Output the [x, y] coordinate of the center of the cell containing the given text.  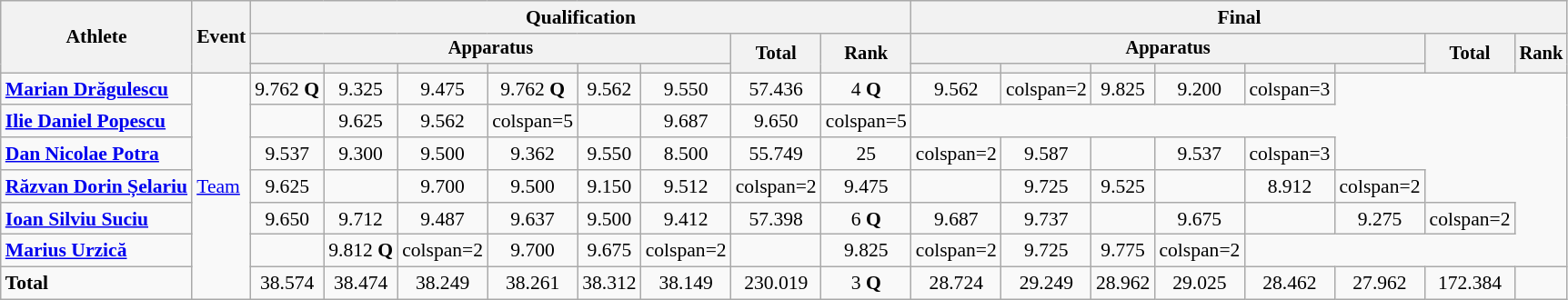
Final [1239, 17]
9.412 [686, 219]
Marian Drăgulescu [96, 89]
172.384 [1470, 284]
Dan Nicolae Potra [96, 154]
9.775 [1122, 251]
28.962 [1122, 284]
Event [221, 36]
29.249 [1046, 284]
27.962 [1379, 284]
3 Q [866, 284]
8.912 [1290, 186]
Qualification [580, 17]
9.525 [1122, 186]
Marius Urzică [96, 251]
28.724 [957, 284]
9.325 [360, 89]
57.436 [777, 89]
Athlete [96, 36]
Team [221, 185]
9.512 [686, 186]
9.362 [533, 154]
38.574 [287, 284]
55.749 [777, 154]
38.249 [442, 284]
4 Q [866, 89]
Ioan Silviu Suciu [96, 219]
9.812 Q [360, 251]
9.150 [609, 186]
28.462 [1290, 284]
38.149 [686, 284]
57.398 [777, 219]
9.737 [1046, 219]
38.474 [360, 284]
230.019 [777, 284]
25 [866, 154]
38.312 [609, 284]
9.587 [1046, 154]
9.275 [1379, 219]
9.637 [533, 219]
Ilie Daniel Popescu [96, 122]
9.200 [1199, 89]
9.300 [360, 154]
6 Q [866, 219]
Răzvan Dorin Șelariu [96, 186]
38.261 [533, 284]
8.500 [686, 154]
9.712 [360, 219]
29.025 [1199, 284]
9.487 [442, 219]
